Find where the given text appears and provide that cell's center as [X, Y] coordinate. 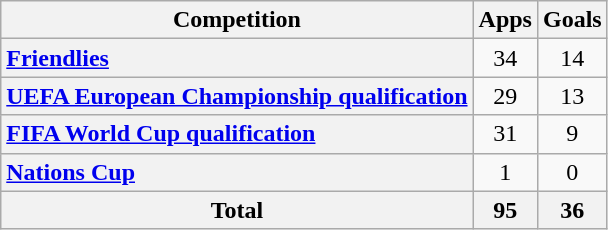
Goals [572, 20]
31 [505, 134]
29 [505, 96]
FIFA World Cup qualification [237, 134]
Friendlies [237, 58]
Total [237, 210]
Nations Cup [237, 172]
14 [572, 58]
95 [505, 210]
Apps [505, 20]
0 [572, 172]
Competition [237, 20]
34 [505, 58]
1 [505, 172]
9 [572, 134]
36 [572, 210]
13 [572, 96]
UEFA European Championship qualification [237, 96]
